Extract the (X, Y) coordinate from the center of the cell holding the provided text.  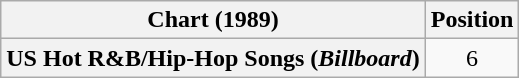
6 (472, 58)
US Hot R&B/Hip-Hop Songs (Billboard) (213, 58)
Position (472, 20)
Chart (1989) (213, 20)
